Find where the given text appears and provide that cell's center as [X, Y] coordinate. 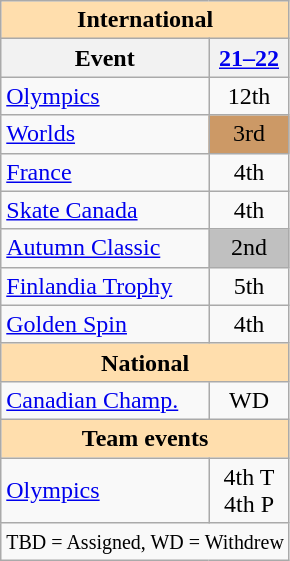
5th [250, 286]
Worlds [105, 134]
Event [105, 58]
4th T 4th P [250, 490]
France [105, 172]
Autumn Classic [105, 248]
WD [250, 400]
12th [250, 96]
Canadian Champ. [105, 400]
Finlandia Trophy [105, 286]
Team events [146, 438]
3rd [250, 134]
TBD = Assigned, WD = Withdrew [146, 542]
2nd [250, 248]
21–22 [250, 58]
National [146, 362]
Skate Canada [105, 210]
Golden Spin [105, 324]
International [146, 20]
